Capture the cell that displays the provided text and extract its (X, Y) central coordinate. 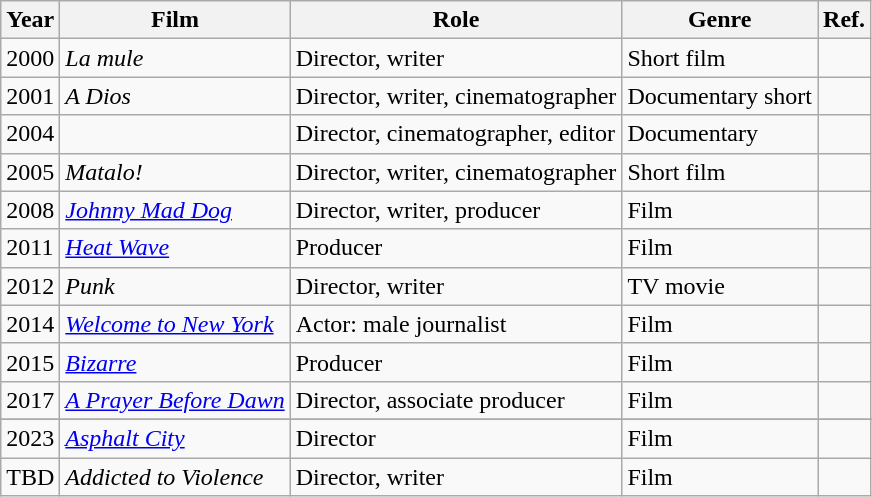
La mule (175, 58)
Director, writer, producer (456, 210)
Genre (720, 20)
Actor: male journalist (456, 324)
2015 (30, 362)
2005 (30, 172)
Director (456, 438)
Role (456, 20)
Documentary short (720, 96)
2004 (30, 134)
Welcome to New York (175, 324)
2014 (30, 324)
Bizarre (175, 362)
Matalo! (175, 172)
A Dios (175, 96)
2001 (30, 96)
A Prayer Before Dawn (175, 400)
Heat Wave (175, 248)
2017 (30, 400)
Ref. (844, 20)
Director, associate producer (456, 400)
Addicted to Violence (175, 477)
2012 (30, 286)
2008 (30, 210)
Year (30, 20)
Punk (175, 286)
TBD (30, 477)
2000 (30, 58)
Asphalt City (175, 438)
Johnny Mad Dog (175, 210)
Director, cinematographer, editor (456, 134)
Documentary (720, 134)
2023 (30, 438)
TV movie (720, 286)
2011 (30, 248)
